Pinpoint the cell where the given text exists, returning its (x, y) midpoint coordinate. 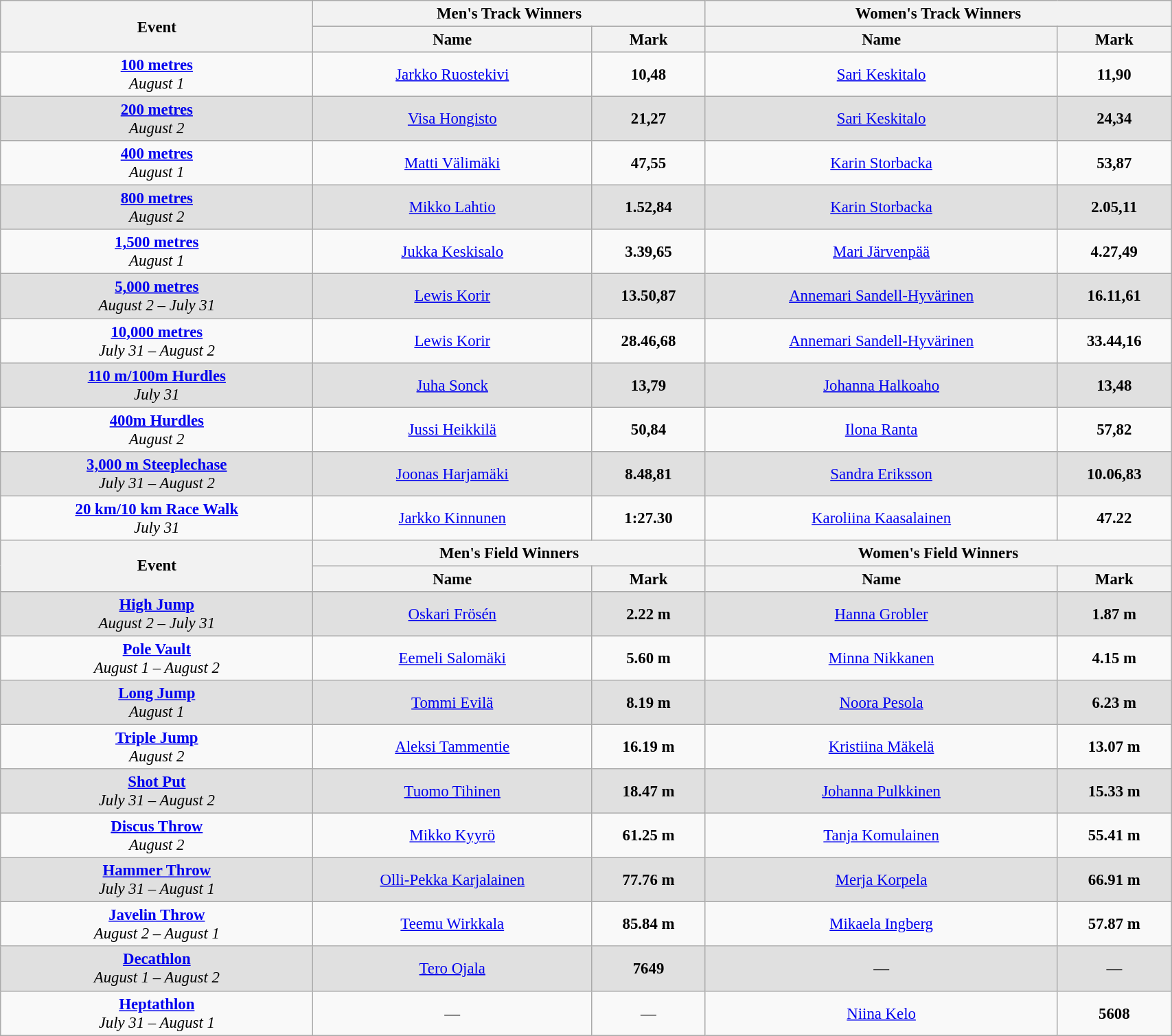
5,000 metresAugust 2 – July 31 (157, 297)
47,55 (649, 163)
Triple JumpAugust 2 (157, 747)
Olli-Pekka Karjalainen (452, 880)
Tero Ojala (452, 969)
400 metresAugust 1 (157, 163)
2.22 m (649, 614)
Jarkko Kinnunen (452, 518)
Men's Field Winners (509, 553)
13,79 (649, 384)
110 m/100m HurdlesJuly 31 (157, 384)
Long JumpAugust 1 (157, 703)
HeptathlonJuly 31 – August 1 (157, 1013)
High JumpAugust 2 – July 31 (157, 614)
11,90 (1114, 74)
13,48 (1114, 384)
24,34 (1114, 119)
3,000 m SteeplechaseJuly 31 – August 2 (157, 474)
Tommi Evilä (452, 703)
57,82 (1114, 430)
Matti Välimäki (452, 163)
Aleksi Tammentie (452, 747)
Johanna Pulkkinen (882, 791)
6.23 m (1114, 703)
Noora Pesola (882, 703)
Tuomo Tihinen (452, 791)
Johanna Halkoaho (882, 384)
Shot PutJuly 31 – August 2 (157, 791)
Tanja Komulainen (882, 836)
Jussi Heikkilä (452, 430)
13.50,87 (649, 297)
Mikaela Ingberg (882, 924)
16.11,61 (1114, 297)
47.22 (1114, 518)
1.52,84 (649, 207)
Mari Järvenpää (882, 251)
5608 (1114, 1013)
4.27,49 (1114, 251)
20 km/10 km Race WalkJuly 31 (157, 518)
Women's Track Winners (938, 14)
21,27 (649, 119)
10,48 (649, 74)
2.05,11 (1114, 207)
800 metresAugust 2 (157, 207)
7649 (649, 969)
50,84 (649, 430)
100 metresAugust 1 (157, 74)
Women's Field Winners (938, 553)
Mikko Lahtio (452, 207)
28.46,68 (649, 341)
Minna Nikkanen (882, 658)
Karoliina Kaasalainen (882, 518)
Hanna Grobler (882, 614)
Oskari Frösén (452, 614)
18.47 m (649, 791)
Hammer ThrowJuly 31 – August 1 (157, 880)
Jarkko Ruostekivi (452, 74)
15.33 m (1114, 791)
5.60 m (649, 658)
Mikko Kyyrö (452, 836)
13.07 m (1114, 747)
1.87 m (1114, 614)
4.15 m (1114, 658)
3.39,65 (649, 251)
Kristiina Mäkelä (882, 747)
57.87 m (1114, 924)
Niina Kelo (882, 1013)
Merja Korpela (882, 880)
1,500 metresAugust 1 (157, 251)
8.48,81 (649, 474)
Eemeli Salomäki (452, 658)
Discus ThrowAugust 2 (157, 836)
53,87 (1114, 163)
Jukka Keskisalo (452, 251)
400m HurdlesAugust 2 (157, 430)
10,000 metresJuly 31 – August 2 (157, 341)
Pole VaultAugust 1 – August 2 (157, 658)
Javelin ThrowAugust 2 – August 1 (157, 924)
66.91 m (1114, 880)
61.25 m (649, 836)
10.06,83 (1114, 474)
Ilona Ranta (882, 430)
8.19 m (649, 703)
Sandra Eriksson (882, 474)
Men's Track Winners (509, 14)
1:27.30 (649, 518)
55.41 m (1114, 836)
Teemu Wirkkala (452, 924)
33.44,16 (1114, 341)
Visa Hongisto (452, 119)
77.76 m (649, 880)
16.19 m (649, 747)
Juha Sonck (452, 384)
DecathlonAugust 1 – August 2 (157, 969)
Joonas Harjamäki (452, 474)
200 metresAugust 2 (157, 119)
85.84 m (649, 924)
